Search for the cell housing the specified text and yield its (x, y) center coordinate. 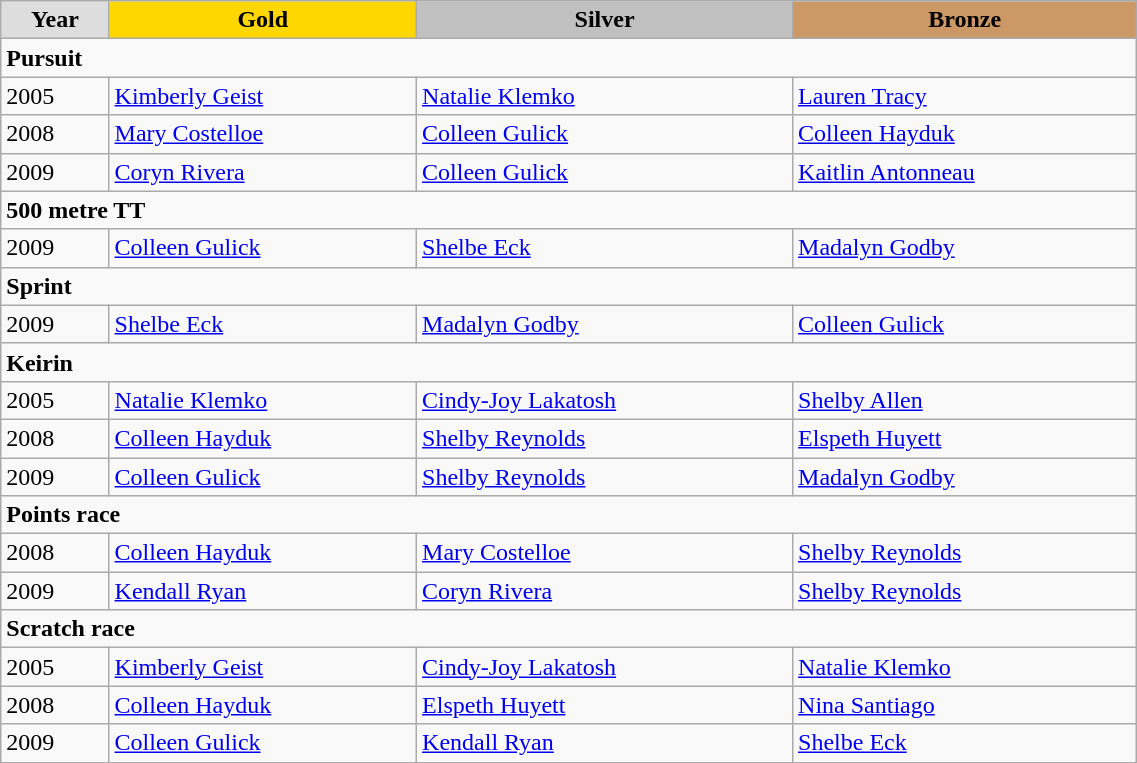
Shelby Allen (965, 400)
Gold (263, 20)
Year (55, 20)
500 metre TT (569, 210)
Silver (605, 20)
Kaitlin Antonneau (965, 172)
Lauren Tracy (965, 96)
Pursuit (569, 58)
Nina Santiago (965, 705)
Bronze (965, 20)
Points race (569, 515)
Scratch race (569, 629)
Keirin (569, 362)
Sprint (569, 286)
